Capture the cell that displays the provided text and extract its (X, Y) central coordinate. 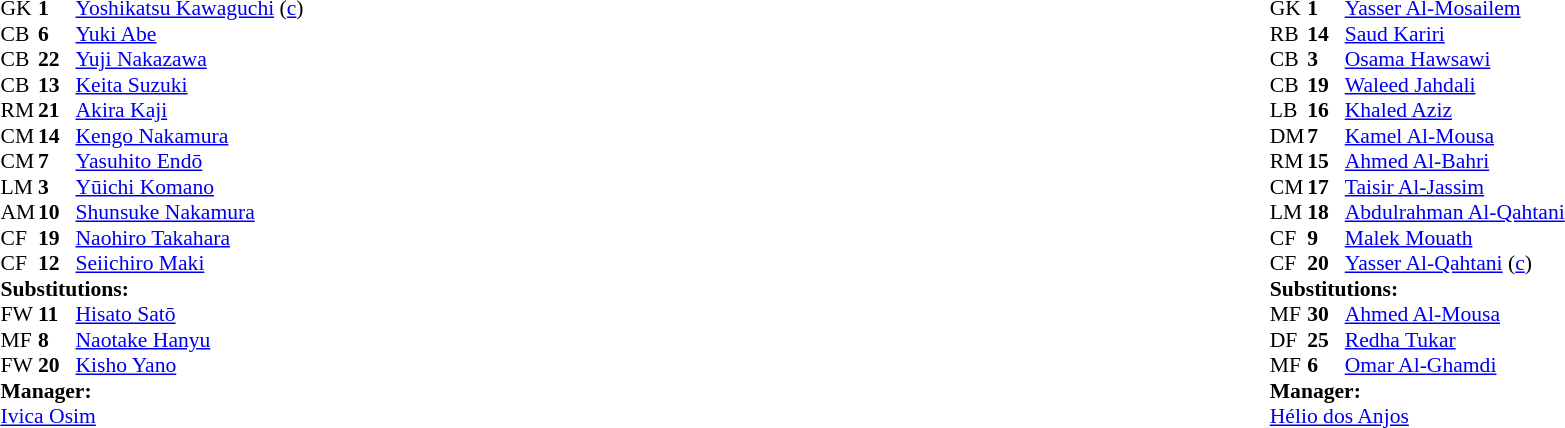
Malek Mouath (1455, 238)
Ahmed Al-Bahri (1455, 161)
Saud Kariri (1455, 34)
Redha Tukar (1455, 340)
AM (19, 213)
Naotake Hanyu (190, 340)
Abdulrahman Al-Qahtani (1455, 213)
Waleed Jahdali (1455, 85)
11 (57, 315)
Ahmed Al-Mousa (1455, 315)
13 (57, 85)
Yuji Nakazawa (190, 59)
Taisir Al-Jassim (1455, 187)
16 (1326, 111)
DF (1289, 340)
Naohiro Takahara (190, 238)
18 (1326, 213)
10 (57, 213)
Yasser Al-Qahtani (c) (1455, 263)
17 (1326, 187)
Shunsuke Nakamura (190, 213)
15 (1326, 161)
Yasuhito Endō (190, 161)
22 (57, 59)
12 (57, 263)
Keita Suzuki (190, 85)
Yūichi Komano (190, 187)
Kamel Al-Mousa (1455, 136)
21 (57, 111)
30 (1326, 315)
9 (1326, 238)
LB (1289, 111)
Yuki Abe (190, 34)
25 (1326, 340)
Akira Kaji (190, 111)
Omar Al-Ghamdi (1455, 365)
Kisho Yano (190, 365)
Osama Hawsawi (1455, 59)
8 (57, 340)
Kengo Nakamura (190, 136)
RB (1289, 34)
Khaled Aziz (1455, 111)
DM (1289, 136)
Hisato Satō (190, 315)
Seiichiro Maki (190, 263)
